Capture the cell that displays the provided text and extract its (x, y) central coordinate. 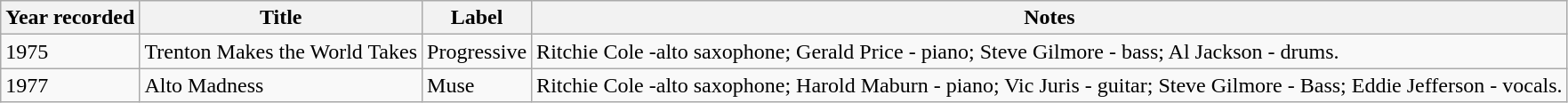
Year recorded (70, 18)
Label (477, 18)
Trenton Makes the World Takes (281, 51)
Title (281, 18)
1977 (70, 85)
Progressive (477, 51)
Muse (477, 85)
Ritchie Cole -alto saxophone; Gerald Price - piano; Steve Gilmore - bass; Al Jackson - drums. (1049, 51)
Ritchie Cole -alto saxophone; Harold Maburn - piano; Vic Juris - guitar; Steve Gilmore - Bass; Eddie Jefferson - vocals. (1049, 85)
1975 (70, 51)
Alto Madness (281, 85)
Notes (1049, 18)
